From the cell containing the given text, extract its center point as [x, y] coordinate. 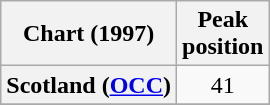
Peakposition [223, 34]
Scotland (OCC) [89, 85]
Chart (1997) [89, 34]
41 [223, 85]
